Extract the [X, Y] coordinate from the center of the cell holding the provided text.  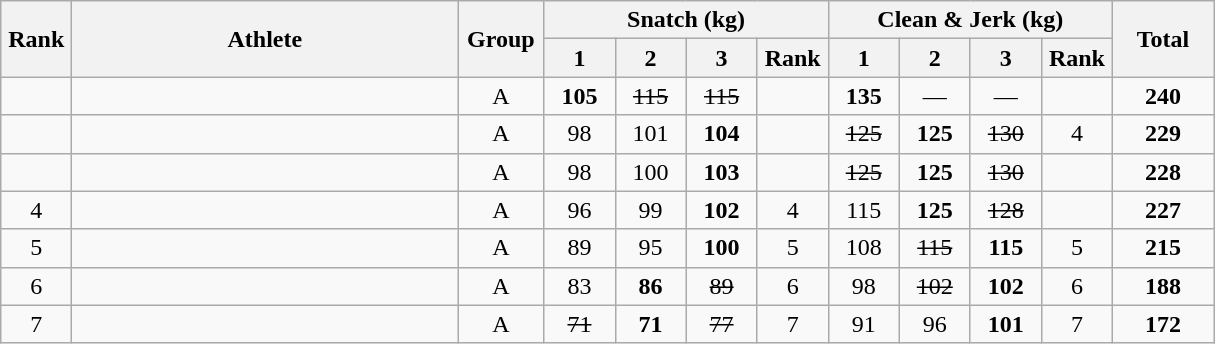
Clean & Jerk (kg) [970, 20]
91 [864, 324]
86 [650, 286]
83 [580, 286]
Athlete [265, 39]
77 [722, 324]
Group [501, 39]
103 [722, 172]
105 [580, 96]
95 [650, 248]
104 [722, 134]
108 [864, 248]
99 [650, 210]
228 [1162, 172]
240 [1162, 96]
Snatch (kg) [686, 20]
188 [1162, 286]
229 [1162, 134]
227 [1162, 210]
Total [1162, 39]
172 [1162, 324]
135 [864, 96]
128 [1006, 210]
215 [1162, 248]
